For the text-containing cell, return its midpoint in (X, Y) coordinate format. 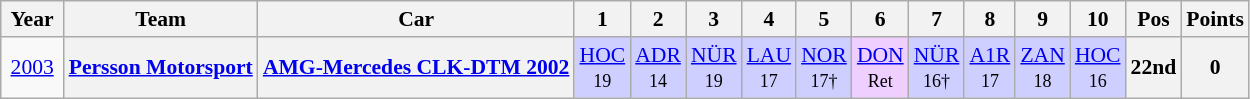
2003 (32, 68)
6 (880, 19)
0 (1215, 68)
3 (714, 19)
9 (1042, 19)
Year (32, 19)
8 (990, 19)
NÜR19 (714, 68)
5 (824, 19)
ADR14 (658, 68)
4 (769, 19)
Points (1215, 19)
22nd (1154, 68)
NOR17† (824, 68)
10 (1098, 19)
2 (658, 19)
Pos (1154, 19)
Car (416, 19)
ZAN18 (1042, 68)
NÜR16† (937, 68)
7 (937, 19)
A1R17 (990, 68)
1 (602, 19)
LAU17 (769, 68)
DONRet (880, 68)
Team (161, 19)
Persson Motorsport (161, 68)
HOC16 (1098, 68)
AMG-Mercedes CLK-DTM 2002 (416, 68)
HOC19 (602, 68)
